Capture the cell that displays the provided text and extract its (X, Y) central coordinate. 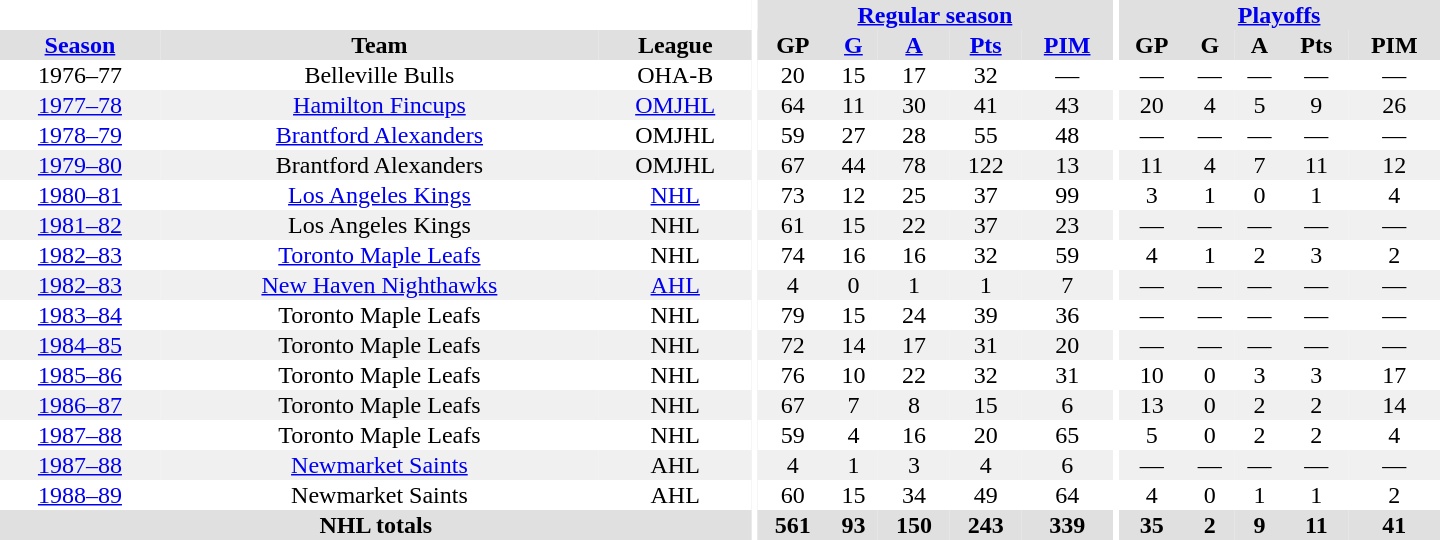
243 (986, 525)
1986–87 (80, 405)
79 (793, 315)
NHL totals (376, 525)
1983–84 (80, 315)
60 (793, 495)
27 (854, 135)
Team (380, 45)
74 (793, 255)
78 (914, 165)
1977–78 (80, 105)
28 (914, 135)
Hamilton Fincups (380, 105)
49 (986, 495)
League (676, 45)
44 (854, 165)
Regular season (935, 15)
Belleville Bulls (380, 75)
23 (1068, 225)
339 (1068, 525)
73 (793, 195)
122 (986, 165)
48 (1068, 135)
OHA-B (676, 75)
61 (793, 225)
8 (914, 405)
1976–77 (80, 75)
55 (986, 135)
1984–85 (80, 345)
561 (793, 525)
99 (1068, 195)
30 (914, 105)
35 (1152, 525)
39 (986, 315)
1985–86 (80, 375)
New Haven Nighthawks (380, 285)
72 (793, 345)
36 (1068, 315)
1980–81 (80, 195)
76 (793, 375)
1979–80 (80, 165)
150 (914, 525)
24 (914, 315)
1978–79 (80, 135)
34 (914, 495)
65 (1068, 435)
43 (1068, 105)
Playoffs (1279, 15)
1988–89 (80, 495)
93 (854, 525)
26 (1394, 105)
Season (80, 45)
25 (914, 195)
1981–82 (80, 225)
